Determine the [x, y] coordinate at the center of the cell enclosing the given text.  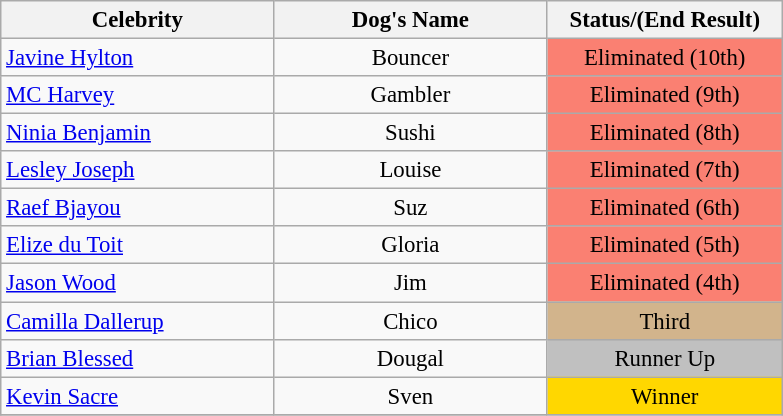
Dougal [410, 358]
Third [665, 321]
Bouncer [410, 58]
Suz [410, 208]
Camilla Dallerup [138, 321]
Sushi [410, 133]
Eliminated (8th) [665, 133]
Jim [410, 283]
Kevin Sacre [138, 396]
Eliminated (9th) [665, 95]
Eliminated (6th) [665, 208]
Louise [410, 170]
Sven [410, 396]
Gloria [410, 245]
Celebrity [138, 20]
Winner [665, 396]
Status/(End Result) [665, 20]
Chico [410, 321]
Eliminated (5th) [665, 245]
Raef Bjayou [138, 208]
Javine Hylton [138, 58]
Eliminated (4th) [665, 283]
Eliminated (7th) [665, 170]
MC Harvey [138, 95]
Brian Blessed [138, 358]
Eliminated (10th) [665, 58]
Lesley Joseph [138, 170]
Runner Up [665, 358]
Dog's Name [410, 20]
Ninia Benjamin [138, 133]
Gambler [410, 95]
Elize du Toit [138, 245]
Jason Wood [138, 283]
